Pinpoint the cell where the given text exists, returning its [x, y] midpoint coordinate. 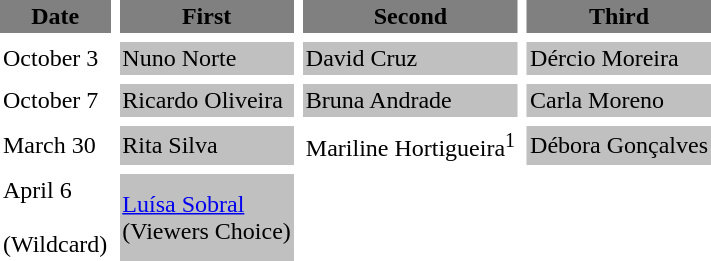
Mariline Hortigueira1 [410, 146]
Date [55, 16]
Nuno Norte [206, 58]
David Cruz [410, 58]
October 3 [55, 58]
Luísa Sobral(Viewers Choice) [206, 218]
Carla Moreno [619, 100]
Débora Gonçalves [619, 146]
Rita Silva [206, 146]
Ricardo Oliveira [206, 100]
March 30 [55, 146]
April 6(Wildcard) [55, 218]
Third [619, 16]
First [206, 16]
Dércio Moreira [619, 58]
Second [410, 16]
October 7 [55, 100]
Bruna Andrade [410, 100]
